Pinpoint the cell where the given text exists, returning its (x, y) midpoint coordinate. 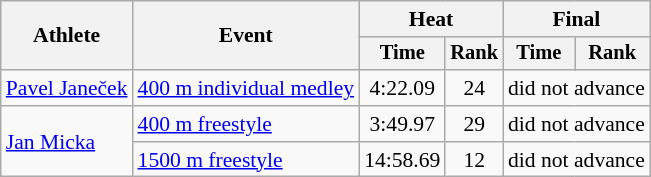
Athlete (67, 36)
Jan Micka (67, 142)
Pavel Janeček (67, 88)
24 (474, 88)
3:49.97 (402, 124)
29 (474, 124)
Heat (431, 19)
4:22.09 (402, 88)
Final (576, 19)
400 m freestyle (246, 124)
Event (246, 36)
400 m individual medley (246, 88)
